Scan for the cell matching the given text and deliver its [X, Y] coordinate at center. 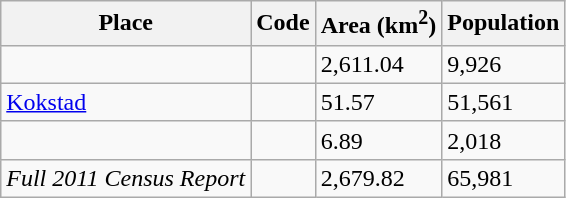
Full 2011 Census Report [126, 178]
2,679.82 [378, 178]
Population [504, 24]
Place [126, 24]
Area (km2) [378, 24]
Code [283, 24]
6.89 [378, 140]
2,018 [504, 140]
9,926 [504, 64]
65,981 [504, 178]
51,561 [504, 102]
51.57 [378, 102]
Kokstad [126, 102]
2,611.04 [378, 64]
